Provide the (x, y) coordinate of the cell's center where the given text is located.  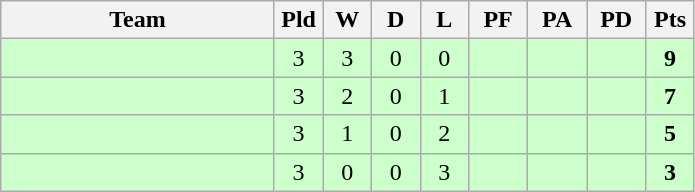
9 (670, 58)
Pts (670, 20)
Pld (298, 20)
D (396, 20)
7 (670, 96)
PA (558, 20)
PF (498, 20)
W (348, 20)
5 (670, 134)
Team (138, 20)
PD (616, 20)
L (444, 20)
